Return the [X, Y] coordinate for the center point of the cell that contains the specified text.  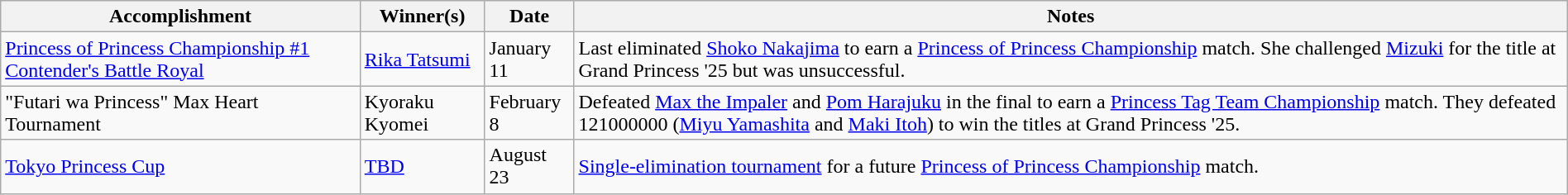
Accomplishment [180, 17]
Kyoraku Kyomei [422, 112]
Princess of Princess Championship #1 Contender's Battle Royal [180, 59]
Single-elimination tournament for a future Princess of Princess Championship match. [1070, 167]
Date [529, 17]
January 11 [529, 59]
TBD [422, 167]
August 23 [529, 167]
Tokyo Princess Cup [180, 167]
"Futari wa Princess" Max Heart Tournament [180, 112]
Notes [1070, 17]
Rika Tatsumi [422, 59]
Winner(s) [422, 17]
February 8 [529, 112]
